Return (X, Y) of the center of cell containing provided text 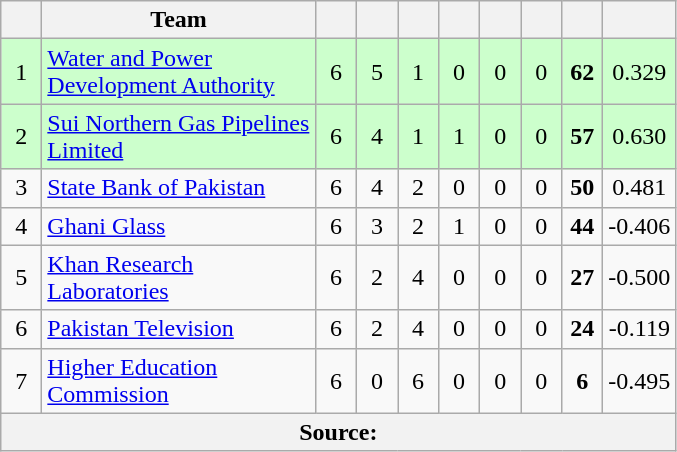
Team (179, 20)
-0.500 (640, 278)
Higher Education Commission (179, 380)
57 (582, 136)
62 (582, 72)
Sui Northern Gas Pipelines Limited (179, 136)
-0.119 (640, 329)
State Bank of Pakistan (179, 188)
24 (582, 329)
Water and Power Development Authority (179, 72)
0.630 (640, 136)
Khan Research Laboratories (179, 278)
7 (22, 380)
Pakistan Television (179, 329)
27 (582, 278)
44 (582, 226)
-0.495 (640, 380)
Ghani Glass (179, 226)
0.481 (640, 188)
-0.406 (640, 226)
50 (582, 188)
Source: (338, 432)
0.329 (640, 72)
